Search for the cell housing the specified text and yield its [x, y] center coordinate. 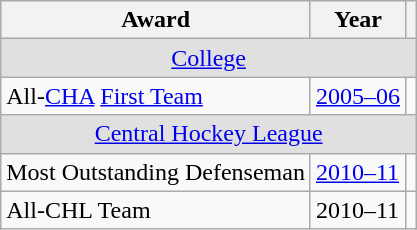
Award [156, 20]
All-CHL Team [156, 210]
2005–06 [358, 96]
College [209, 58]
Year [358, 20]
Most Outstanding Defenseman [156, 172]
Central Hockey League [209, 134]
All-CHA First Team [156, 96]
